Locate the cell with the specified text and output its [x, y] center coordinate. 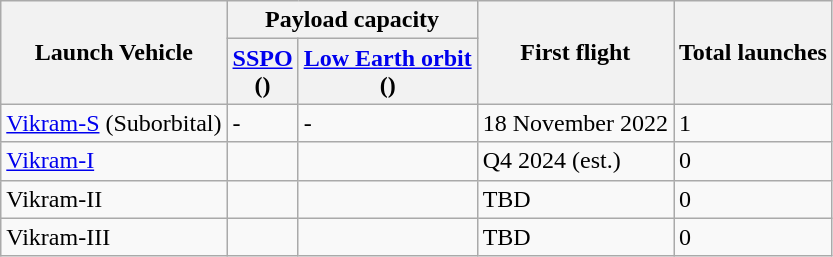
Low Earth orbit() [388, 72]
Vikram-III [114, 237]
Total launches [754, 52]
1 [754, 123]
Launch Vehicle [114, 52]
18 November 2022 [575, 123]
Payload capacity [352, 20]
Vikram-I [114, 161]
Vikram-S (Suborbital) [114, 123]
Q4 2024 (est.) [575, 161]
Vikram-II [114, 199]
SSPO() [262, 72]
First flight [575, 52]
